Identify which cell holds the provided text, then report its (X, Y) central coordinate. 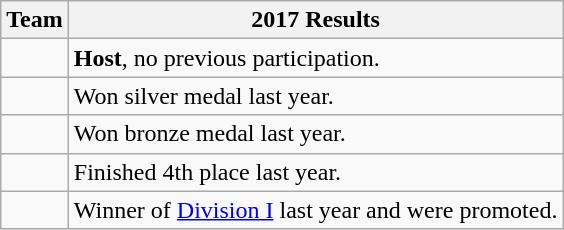
Won silver medal last year. (316, 96)
Won bronze medal last year. (316, 134)
Finished 4th place last year. (316, 172)
Winner of Division I last year and were promoted. (316, 210)
Host, no previous participation. (316, 58)
2017 Results (316, 20)
Team (35, 20)
